Capture the cell that displays the provided text and extract its [X, Y] central coordinate. 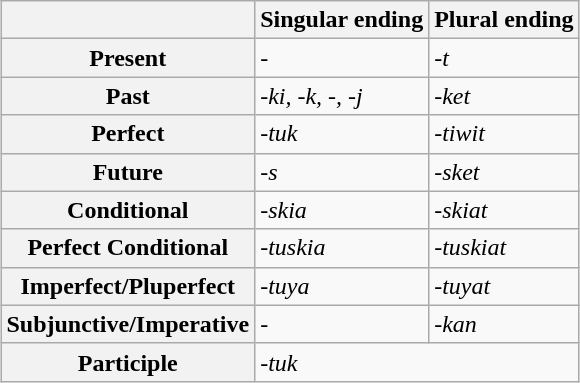
Future [128, 172]
-ket [504, 96]
-sket [504, 172]
Perfect [128, 134]
-skiat [504, 210]
Plural ending [504, 20]
Subjunctive/Imperative [128, 324]
-tuya [342, 286]
-ki, -k, -, -j [342, 96]
-tuskiat [504, 248]
Past [128, 96]
Perfect Conditional [128, 248]
-skia [342, 210]
Singular ending [342, 20]
Present [128, 58]
Conditional [128, 210]
-kan [504, 324]
-tiwit [504, 134]
-tuskia [342, 248]
-tuyat [504, 286]
Participle [128, 362]
Imperfect/Pluperfect [128, 286]
-s [342, 172]
-t [504, 58]
